For the text-containing cell, return its midpoint in [x, y] coordinate format. 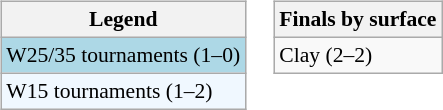
W15 tournaments (1–2) [123, 91]
Finals by surface [358, 20]
Legend [123, 20]
W25/35 tournaments (1–0) [123, 55]
Clay (2–2) [358, 55]
